For the text-containing cell, return its midpoint in [X, Y] coordinate format. 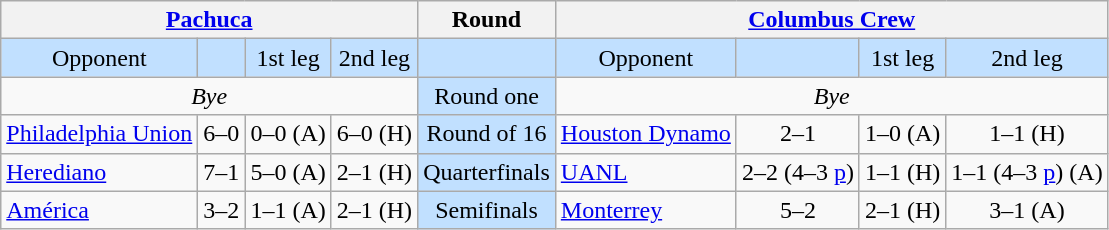
Houston Dynamo [646, 134]
6–0 (H) [374, 134]
Philadelphia Union [100, 134]
Round one [487, 96]
1–1 (4–3 p) (A) [1027, 172]
Pachuca [210, 20]
Quarterfinals [487, 172]
3–2 [222, 210]
Herediano [100, 172]
5–0 (A) [288, 172]
6–0 [222, 134]
5–2 [798, 210]
2–2 (4–3 p) [798, 172]
3–1 (A) [1027, 210]
América [100, 210]
1–0 (A) [902, 134]
2–1 [798, 134]
Round [487, 20]
Round of 16 [487, 134]
Monterrey [646, 210]
UANL [646, 172]
7–1 [222, 172]
0–0 (A) [288, 134]
Semifinals [487, 210]
1–1 (A) [288, 210]
Columbus Crew [832, 20]
